Identify which cell holds the provided text, then report its (X, Y) central coordinate. 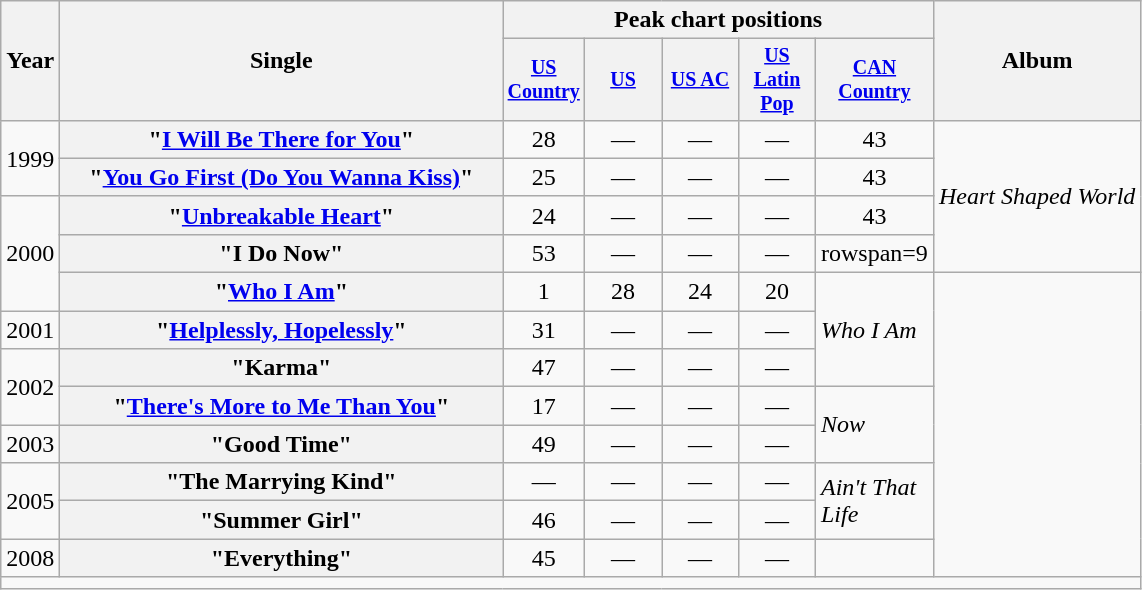
US Latin Pop (776, 80)
"Summer Girl" (282, 520)
2002 (30, 387)
"You Go First (Do You Wanna Kiss)" (282, 177)
Ain't That Life (874, 501)
47 (544, 368)
"I Do Now" (282, 253)
49 (544, 444)
1 (544, 292)
"Unbreakable Heart" (282, 215)
rowspan=9 (874, 253)
"Everything" (282, 558)
US AC (700, 80)
"Good Time" (282, 444)
17 (544, 406)
Album (1037, 61)
46 (544, 520)
Who I Am (874, 330)
25 (544, 177)
2008 (30, 558)
Peak chart positions (718, 20)
Now (874, 425)
US (624, 80)
20 (776, 292)
2001 (30, 330)
1999 (30, 158)
"There's More to Me Than You" (282, 406)
"I Will Be There for You" (282, 139)
2000 (30, 253)
Year (30, 61)
"Helplessly, Hopelessly" (282, 330)
2003 (30, 444)
Single (282, 61)
US Country (544, 80)
2005 (30, 501)
31 (544, 330)
53 (544, 253)
CAN Country (874, 80)
"Who I Am" (282, 292)
Heart Shaped World (1037, 196)
45 (544, 558)
"Karma" (282, 368)
"The Marrying Kind" (282, 482)
